Extract the [X, Y] coordinate from the center of the cell holding the provided text.  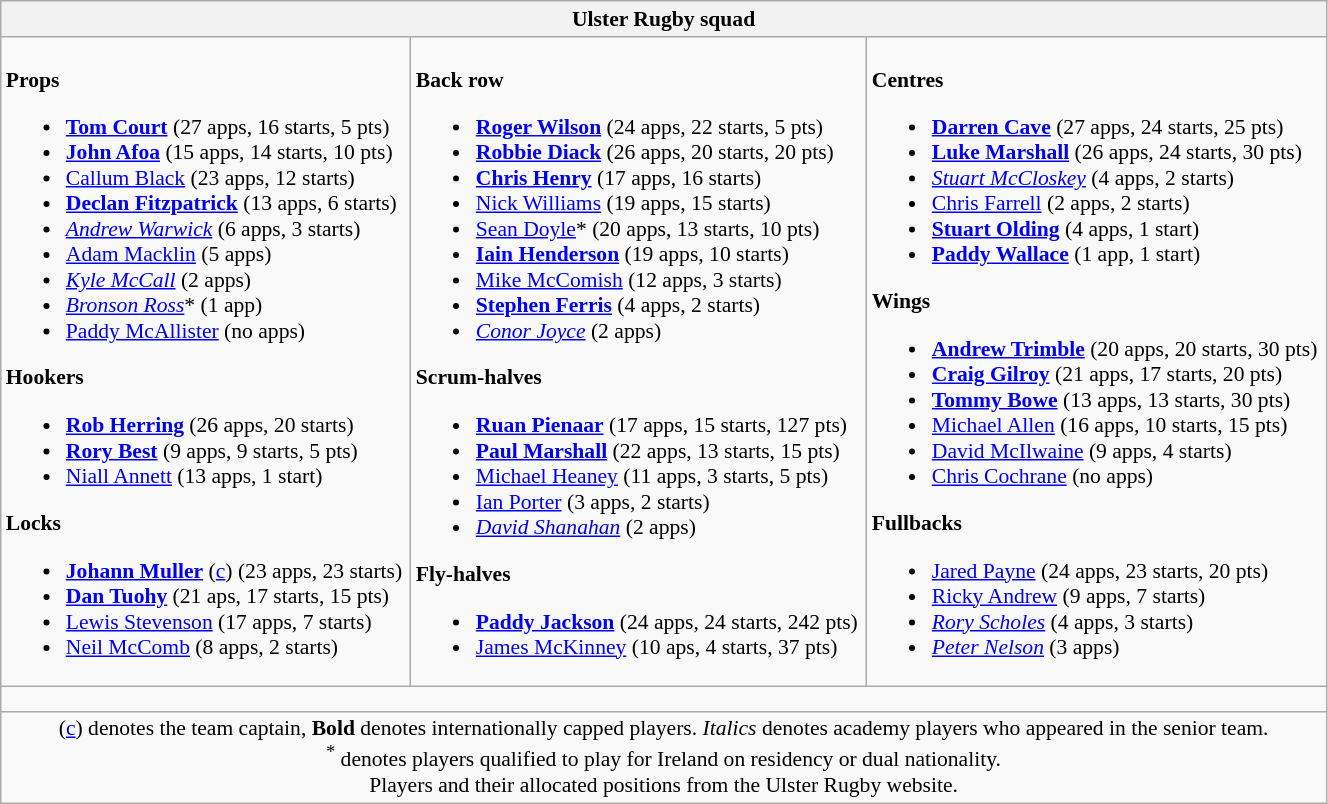
Ulster Rugby squad [664, 19]
